Determine the (x, y) coordinate at the center of the cell enclosing the given text.  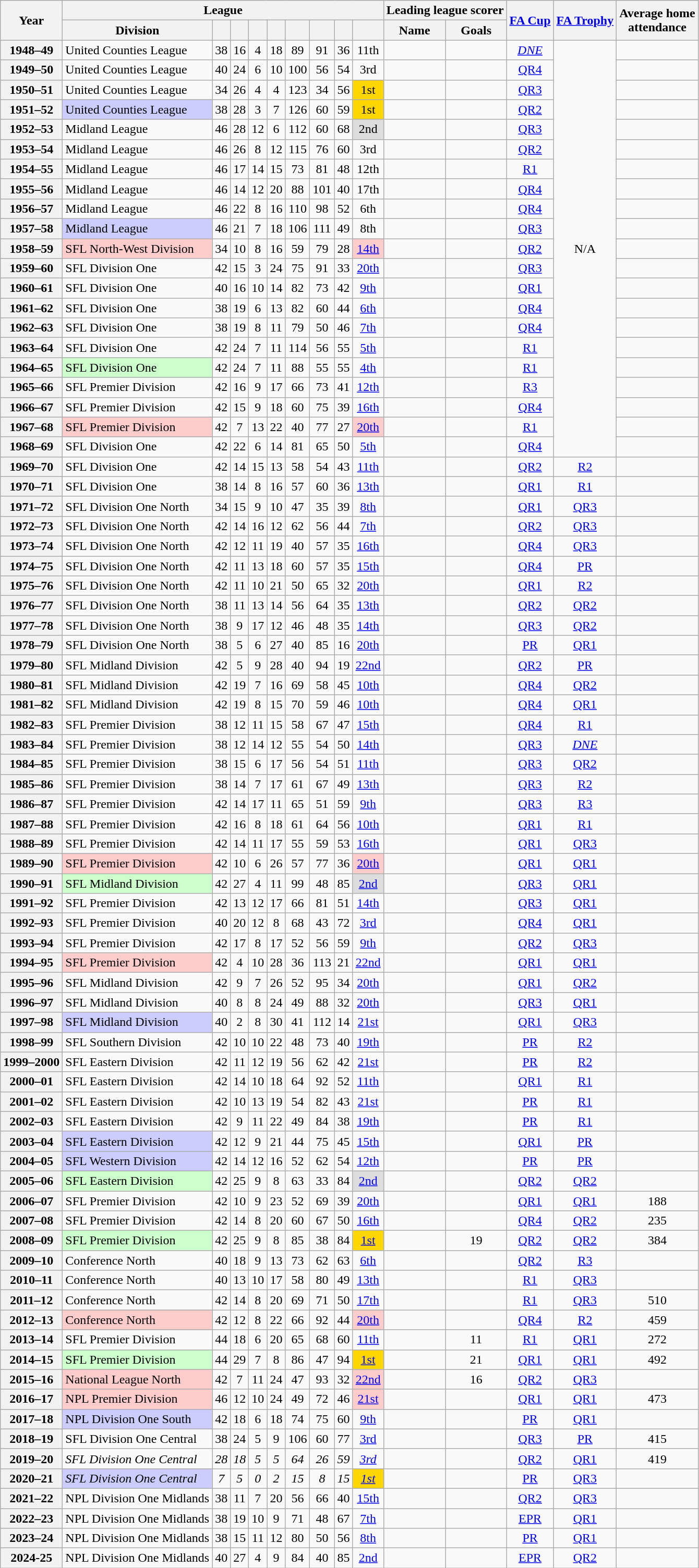
0 (258, 1478)
70 (297, 705)
2000–01 (31, 1082)
115 (297, 149)
126 (297, 109)
1993–94 (31, 943)
419 (657, 1459)
1975–76 (31, 586)
SFL North-West Division (138, 249)
510 (657, 1300)
1958–59 (31, 249)
2005–06 (31, 1181)
1952–53 (31, 129)
N/A (585, 248)
2019–20 (31, 1459)
1980–81 (31, 685)
2001–02 (31, 1101)
113 (322, 963)
1994–95 (31, 963)
1970–71 (31, 486)
2021–22 (31, 1498)
1950–51 (31, 90)
76 (322, 149)
101 (322, 189)
1995–96 (31, 983)
1992–93 (31, 923)
1961–62 (31, 308)
1965–66 (31, 387)
1962–63 (31, 328)
1974–75 (31, 566)
1991–92 (31, 903)
2007–08 (31, 1221)
1978–79 (31, 645)
111 (322, 228)
2014–15 (31, 1359)
2010–11 (31, 1280)
Name (414, 30)
1972–73 (31, 526)
23 (276, 1200)
1948–49 (31, 50)
29 (240, 1359)
1956–57 (31, 209)
2011–12 (31, 1300)
1983–84 (31, 744)
NPL Premier Division (138, 1399)
4th (368, 367)
2024-25 (31, 1558)
Average homeattendance (657, 20)
1957–58 (31, 228)
1955–56 (31, 189)
1979–80 (31, 665)
2009–10 (31, 1260)
1949–50 (31, 70)
1951–52 (31, 109)
1973–74 (31, 546)
188 (657, 1200)
SFL Southern Division (138, 1042)
FA Trophy (585, 20)
1976–77 (31, 606)
1987–88 (31, 824)
National League North (138, 1379)
SFL Western Division (138, 1161)
2017–18 (31, 1419)
1999–2000 (31, 1062)
272 (657, 1340)
95 (322, 983)
2012–13 (31, 1320)
1969–70 (31, 467)
1988–89 (31, 843)
1982–83 (31, 725)
2022–23 (31, 1518)
415 (657, 1439)
235 (657, 1221)
86 (297, 1359)
NPL Division One South (138, 1419)
93 (322, 1379)
Goals (476, 30)
1990–91 (31, 884)
2003–04 (31, 1141)
1981–82 (31, 705)
53 (343, 843)
1998–99 (31, 1042)
2008–09 (31, 1241)
FA Cup (530, 20)
1971–72 (31, 506)
1959–60 (31, 268)
2018–19 (31, 1439)
30 (276, 1022)
1966–67 (31, 407)
384 (657, 1241)
2006–07 (31, 1200)
1968–69 (31, 447)
1989–90 (31, 863)
89 (297, 50)
1967–68 (31, 427)
2023–24 (31, 1538)
1997–98 (31, 1022)
2015–16 (31, 1379)
110 (297, 209)
2004–05 (31, 1161)
123 (297, 90)
98 (322, 209)
1986–87 (31, 804)
2013–14 (31, 1340)
1985–86 (31, 784)
473 (657, 1399)
99 (297, 884)
Year (31, 20)
492 (657, 1359)
1977–78 (31, 626)
1984–85 (31, 764)
2002–03 (31, 1121)
1964–65 (31, 367)
1954–55 (31, 169)
2020–21 (31, 1478)
1953–54 (31, 149)
Leading league scorer (445, 10)
1960–61 (31, 288)
Division (138, 30)
League (223, 10)
74 (297, 1419)
459 (657, 1320)
114 (297, 348)
1996–97 (31, 1002)
2016–17 (31, 1399)
100 (297, 70)
1963–64 (31, 348)
